Identify which cell holds the provided text, then report its (x, y) central coordinate. 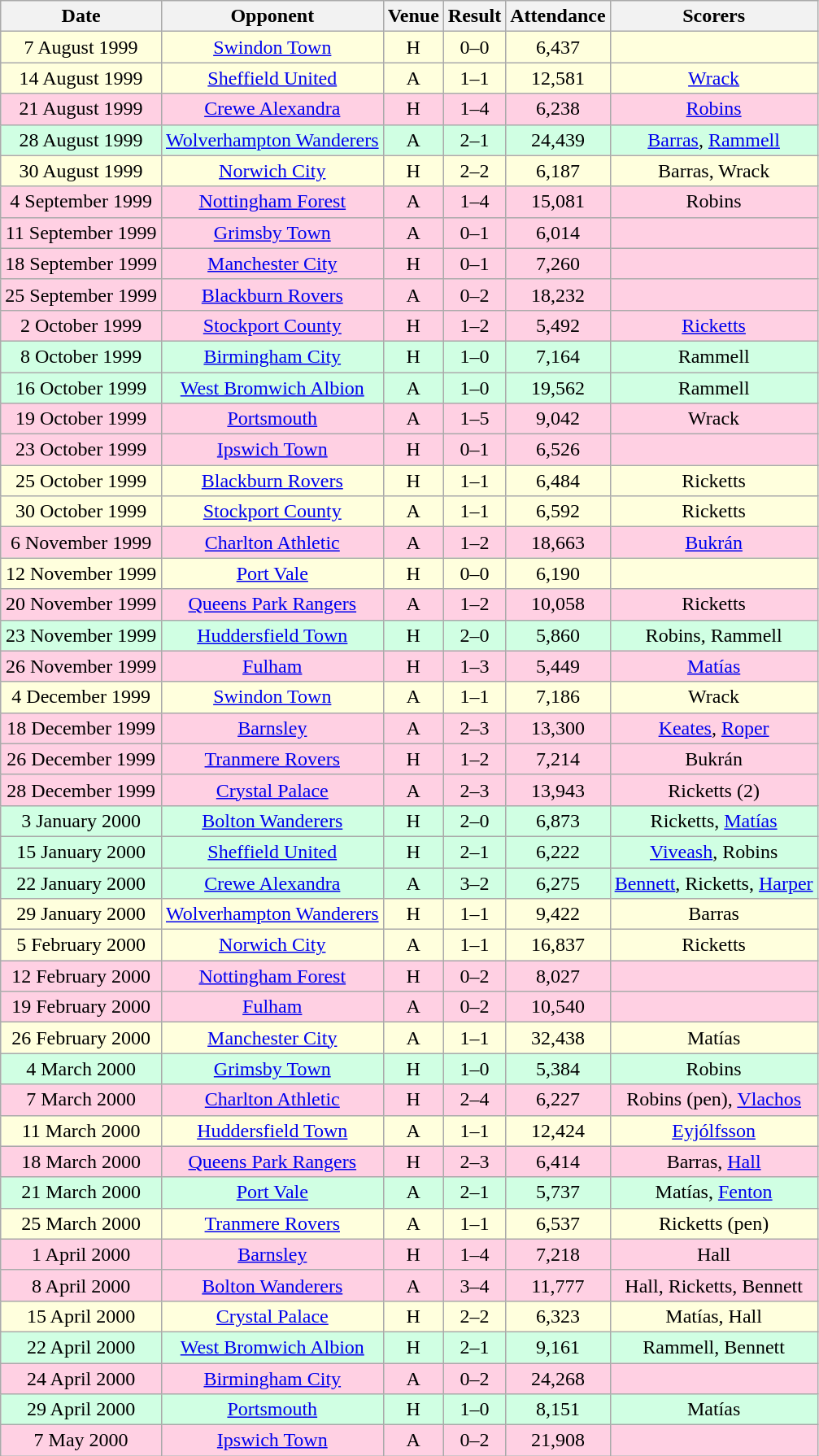
25 March 2000 (81, 1223)
Robins, Rammell (714, 635)
9,422 (558, 914)
7 August 1999 (81, 47)
Result (474, 16)
7 May 2000 (81, 1441)
28 August 1999 (81, 140)
24,439 (558, 140)
11 March 2000 (81, 1131)
6,414 (558, 1162)
8,027 (558, 976)
7,186 (558, 697)
5,860 (558, 635)
6,323 (558, 1316)
Keates, Roper (714, 728)
9,161 (558, 1347)
18 September 1999 (81, 264)
30 October 1999 (81, 512)
6,275 (558, 883)
Barras, Hall (714, 1162)
4 September 1999 (81, 202)
6,238 (558, 109)
32,438 (558, 1038)
25 October 1999 (81, 481)
11 September 1999 (81, 233)
4 December 1999 (81, 697)
1–3 (474, 666)
5,492 (558, 325)
Attendance (558, 16)
26 February 2000 (81, 1038)
23 November 1999 (81, 635)
12 February 2000 (81, 976)
5,449 (558, 666)
6,227 (558, 1100)
21,908 (558, 1441)
1 April 2000 (81, 1254)
Barras, Rammell (714, 140)
25 September 1999 (81, 294)
14 August 1999 (81, 78)
6,484 (558, 481)
15,081 (558, 202)
12,424 (558, 1131)
6,222 (558, 852)
8 April 2000 (81, 1285)
30 August 1999 (81, 171)
21 March 2000 (81, 1192)
Eyjólfsson (714, 1131)
20 November 1999 (81, 604)
Ricketts (2) (714, 790)
Robins (pen), Vlachos (714, 1100)
26 December 1999 (81, 759)
Matías, Fenton (714, 1192)
7,214 (558, 759)
8 October 1999 (81, 356)
2–4 (474, 1100)
18 March 2000 (81, 1162)
Scorers (714, 16)
5,737 (558, 1192)
Bennett, Ricketts, Harper (714, 883)
19 October 1999 (81, 419)
1–5 (474, 419)
8,151 (558, 1410)
12 November 1999 (81, 573)
12,581 (558, 78)
6,592 (558, 512)
Venue (413, 16)
10,540 (558, 1007)
18 December 1999 (81, 728)
28 December 1999 (81, 790)
7,218 (558, 1254)
6,873 (558, 821)
Ricketts (pen) (714, 1223)
16,837 (558, 945)
5,384 (558, 1069)
Viveash, Robins (714, 852)
22 January 2000 (81, 883)
24,268 (558, 1379)
18,663 (558, 543)
11,777 (558, 1285)
23 October 1999 (81, 450)
29 January 2000 (81, 914)
6,014 (558, 233)
Rammell, Bennett (714, 1347)
19,562 (558, 388)
Barras, Wrack (714, 171)
24 April 2000 (81, 1379)
6,187 (558, 171)
21 August 1999 (81, 109)
4 March 2000 (81, 1069)
5 February 2000 (81, 945)
29 April 2000 (81, 1410)
18,232 (558, 294)
Matías, Hall (714, 1316)
16 October 1999 (81, 388)
Hall, Ricketts, Bennett (714, 1285)
19 February 2000 (81, 1007)
15 January 2000 (81, 852)
10,058 (558, 604)
7,164 (558, 356)
6 November 1999 (81, 543)
6,437 (558, 47)
26 November 1999 (81, 666)
Opponent (272, 16)
Barras (714, 914)
Hall (714, 1254)
22 April 2000 (81, 1347)
Ricketts, Matías (714, 821)
3 January 2000 (81, 821)
7,260 (558, 264)
Date (81, 16)
13,943 (558, 790)
9,042 (558, 419)
6,190 (558, 573)
3–2 (474, 883)
6,537 (558, 1223)
6,526 (558, 450)
15 April 2000 (81, 1316)
3–4 (474, 1285)
2 October 1999 (81, 325)
7 March 2000 (81, 1100)
13,300 (558, 728)
